Determine the [X, Y] coordinate at the center of the cell enclosing the given text.  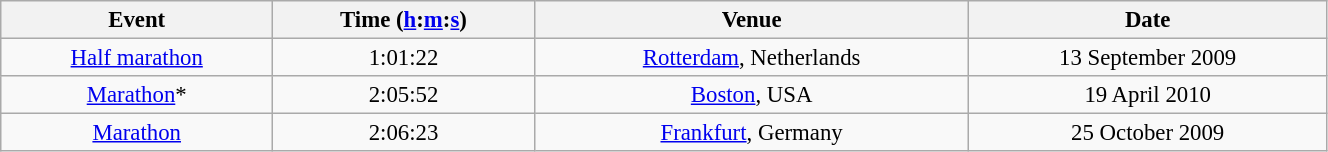
Venue [752, 20]
2:05:52 [404, 95]
Rotterdam, Netherlands [752, 58]
Time (h:m:s) [404, 20]
Marathon [137, 133]
2:06:23 [404, 133]
Event [137, 20]
19 April 2010 [1148, 95]
25 October 2009 [1148, 133]
13 September 2009 [1148, 58]
Boston, USA [752, 95]
Date [1148, 20]
Marathon* [137, 95]
1:01:22 [404, 58]
Frankfurt, Germany [752, 133]
Half marathon [137, 58]
